Determine the (x, y) coordinate at the center of the cell enclosing the given text.  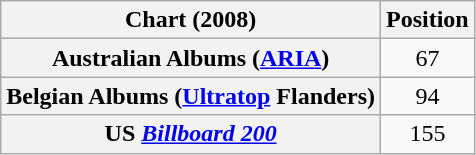
Belgian Albums (Ultratop Flanders) (191, 96)
94 (428, 96)
67 (428, 58)
155 (428, 134)
US Billboard 200 (191, 134)
Chart (2008) (191, 20)
Position (428, 20)
Australian Albums (ARIA) (191, 58)
